From the cell containing the given text, extract its center point as (x, y) coordinate. 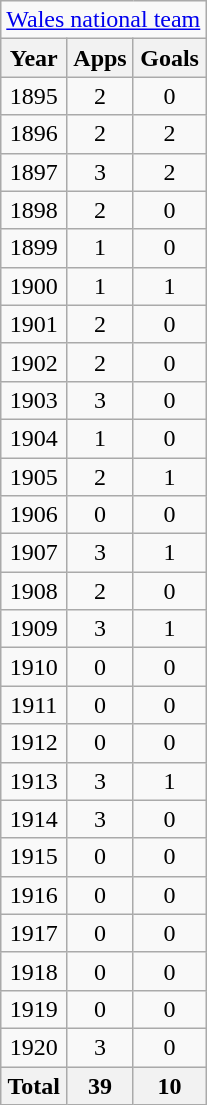
1920 (34, 1047)
1915 (34, 857)
Total (34, 1085)
Year (34, 58)
1906 (34, 515)
1917 (34, 933)
1909 (34, 629)
1907 (34, 553)
39 (100, 1085)
1916 (34, 895)
1900 (34, 286)
1902 (34, 362)
1919 (34, 1009)
1905 (34, 477)
1914 (34, 819)
1908 (34, 591)
1913 (34, 781)
Wales national team (104, 20)
1901 (34, 324)
10 (169, 1085)
1895 (34, 96)
1899 (34, 248)
Apps (100, 58)
1911 (34, 705)
1897 (34, 172)
1904 (34, 438)
1910 (34, 667)
1898 (34, 210)
1912 (34, 743)
1896 (34, 134)
1903 (34, 400)
Goals (169, 58)
1918 (34, 971)
